Return the [X, Y] coordinate for the center point of the cell that contains the specified text.  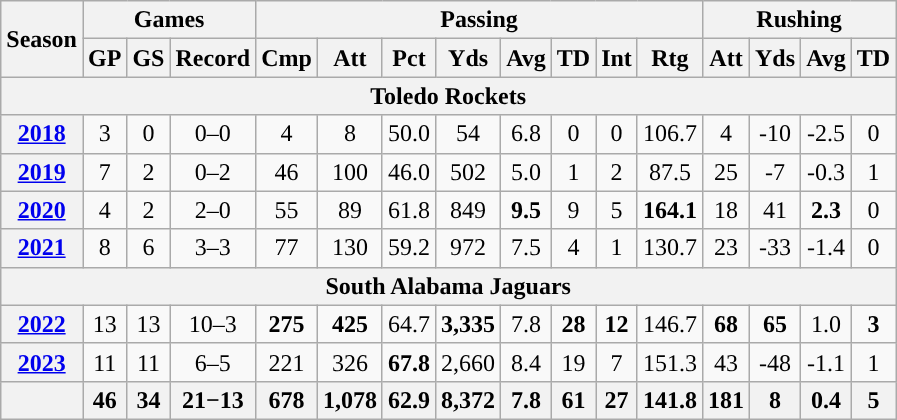
5.0 [526, 172]
100 [350, 172]
9.5 [526, 210]
0.4 [826, 400]
7.5 [526, 248]
-7 [776, 172]
Games [168, 20]
0–2 [213, 172]
59.2 [408, 248]
61 [573, 400]
-1.4 [826, 248]
326 [350, 362]
425 [350, 324]
43 [726, 362]
6.8 [526, 134]
2,660 [468, 362]
164.1 [670, 210]
46.0 [408, 172]
34 [148, 400]
10–3 [213, 324]
-10 [776, 134]
3,335 [468, 324]
2020 [42, 210]
972 [468, 248]
89 [350, 210]
3–3 [213, 248]
141.8 [670, 400]
502 [468, 172]
64.7 [408, 324]
8.4 [526, 362]
23 [726, 248]
65 [776, 324]
28 [573, 324]
2023 [42, 362]
-33 [776, 248]
Int [617, 58]
41 [776, 210]
South Alabama Jaguars [448, 286]
Pct [408, 58]
21−13 [213, 400]
61.8 [408, 210]
27 [617, 400]
181 [726, 400]
-48 [776, 362]
Rtg [670, 58]
6–5 [213, 362]
2021 [42, 248]
GP [104, 58]
12 [617, 324]
678 [287, 400]
62.9 [408, 400]
-0.3 [826, 172]
Cmp [287, 58]
2–0 [213, 210]
130.7 [670, 248]
77 [287, 248]
151.3 [670, 362]
18 [726, 210]
146.7 [670, 324]
87.5 [670, 172]
9 [573, 210]
54 [468, 134]
2.3 [826, 210]
6 [148, 248]
2019 [42, 172]
67.8 [408, 362]
Record [213, 58]
0–0 [213, 134]
275 [287, 324]
8,372 [468, 400]
GS [148, 58]
Passing [480, 20]
50.0 [408, 134]
68 [726, 324]
849 [468, 210]
55 [287, 210]
-2.5 [826, 134]
1.0 [826, 324]
1,078 [350, 400]
25 [726, 172]
Toledo Rockets [448, 96]
19 [573, 362]
Rushing [798, 20]
2018 [42, 134]
221 [287, 362]
-1.1 [826, 362]
106.7 [670, 134]
Season [42, 39]
130 [350, 248]
2022 [42, 324]
